Determine the (X, Y) coordinate at the center of the cell enclosing the given text.  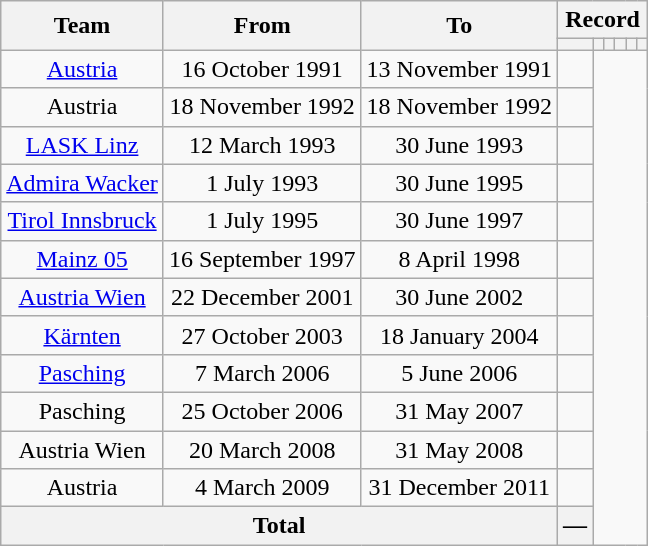
31 May 2007 (459, 411)
From (262, 26)
7 March 2006 (262, 373)
27 October 2003 (262, 335)
Admira Wacker (82, 183)
30 June 1995 (459, 183)
LASK Linz (82, 145)
18 January 2004 (459, 335)
16 October 1991 (262, 69)
Record (602, 20)
4 March 2009 (262, 488)
30 June 2002 (459, 297)
Total (280, 526)
13 November 1991 (459, 69)
Team (82, 26)
30 June 1993 (459, 145)
31 December 2011 (459, 488)
To (459, 26)
5 June 2006 (459, 373)
30 June 1997 (459, 221)
22 December 2001 (262, 297)
25 October 2006 (262, 411)
Kärnten (82, 335)
1 July 1993 (262, 183)
1 July 1995 (262, 221)
— (574, 526)
31 May 2008 (459, 449)
Mainz 05 (82, 259)
12 March 1993 (262, 145)
8 April 1998 (459, 259)
20 March 2008 (262, 449)
16 September 1997 (262, 259)
Tirol Innsbruck (82, 221)
